For the text-containing cell, return its midpoint in [x, y] coordinate format. 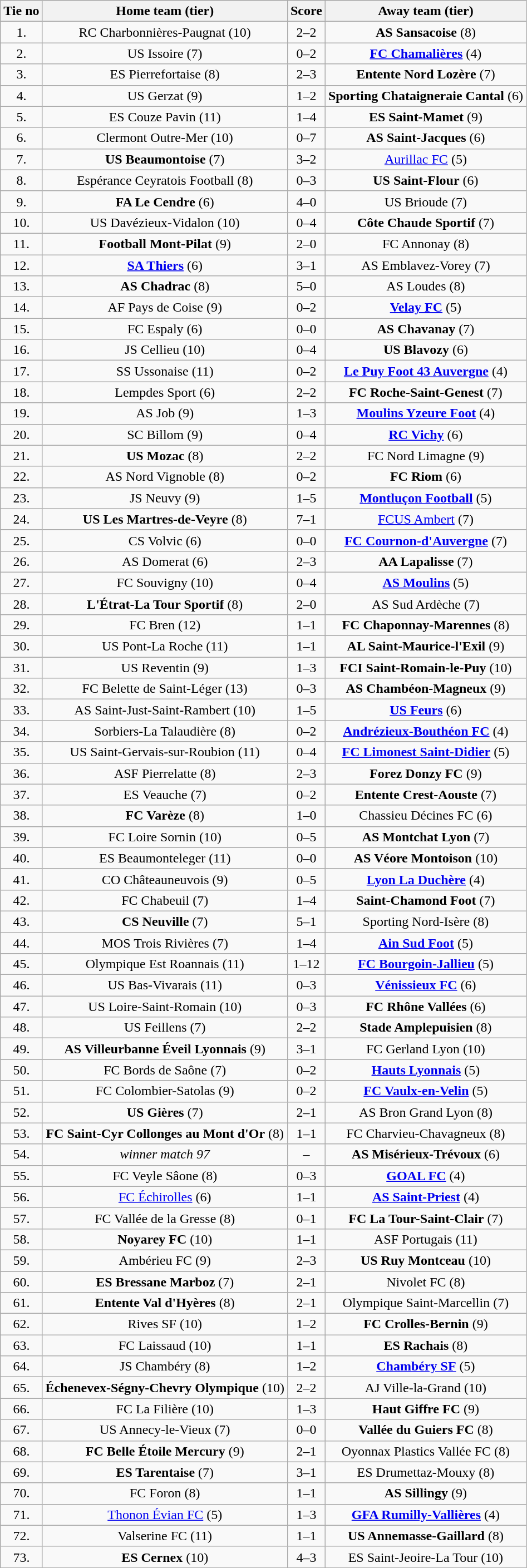
AS Sillingy (9) [425, 1493]
AS Nord Vignoble (8) [165, 477]
Home team (tier) [165, 11]
14. [21, 308]
28. [21, 604]
ES Saint-Mamet (9) [425, 117]
Vallée du Guiers FC (8) [425, 1430]
ES Bressane Marboz (7) [165, 1281]
32. [21, 689]
GFA Rumilly-Vallières (4) [425, 1515]
FA Le Cendre (6) [165, 201]
MOS Trois Rivières (7) [165, 943]
26. [21, 561]
US Saint-Flour (6) [425, 180]
US Blavozy (6) [425, 350]
35. [21, 752]
63. [21, 1345]
FC Belette de Saint-Léger (13) [165, 689]
JS Cellieu (10) [165, 350]
47. [21, 1007]
Score [306, 11]
Le Puy Foot 43 Auvergne (4) [425, 371]
36. [21, 773]
ES Drumettaz-Mouxy (8) [425, 1472]
17. [21, 371]
71. [21, 1515]
5–0 [306, 287]
US Annemasse-Gaillard (8) [425, 1536]
30. [21, 647]
US Ruy Montceau (10) [425, 1260]
US Les Martres-de-Veyre (8) [165, 519]
Football Mont-Pilat (9) [165, 244]
AS Véore Montoison (10) [425, 858]
5. [21, 117]
0–7 [306, 138]
2. [21, 53]
15. [21, 329]
Hauts Lyonnais (5) [425, 1070]
AS Chadrac (8) [165, 287]
21. [21, 456]
67. [21, 1430]
FC Cournon-d'Auvergne (7) [425, 540]
54. [21, 1155]
49. [21, 1049]
ES Veauche (7) [165, 795]
46. [21, 985]
FC Espaly (6) [165, 329]
50. [21, 1070]
SC Billom (9) [165, 435]
Entente Nord Lozère (7) [425, 75]
FC Échirolles (6) [165, 1197]
FC Vallée de la Gresse (8) [165, 1218]
ES Pierrefortaise (8) [165, 75]
Andrézieux-Bouthéon FC (4) [425, 731]
66. [21, 1409]
FC La Tour-Saint-Clair (7) [425, 1218]
Sporting Nord-Isère (8) [425, 921]
ES Rachais (8) [425, 1345]
US Issoire (7) [165, 53]
Sporting Chataigneraie Cantal (6) [425, 96]
FC Riom (6) [425, 477]
JS Neuvy (9) [165, 498]
AJ Ville-la-Grand (10) [425, 1388]
48. [21, 1028]
winner match 97 [165, 1155]
FC Varèze (8) [165, 816]
FC Laissaud (10) [165, 1345]
US Beaumontoise (7) [165, 159]
FC Saint-Cyr Collonges au Mont d'Or (8) [165, 1133]
CS Volvic (6) [165, 540]
Montluçon Football (5) [425, 498]
65. [21, 1388]
Forez Donzy FC (9) [425, 773]
FC Souvigny (10) [165, 583]
0–1 [306, 1218]
FC Foron (8) [165, 1493]
Échenevex-Ségny-Chevry Olympique (10) [165, 1388]
– [306, 1155]
RC Charbonnières-Paugnat (10) [165, 32]
29. [21, 625]
AL Saint-Maurice-l'Exil (9) [425, 647]
Tie no [21, 11]
Sorbiers-La Talaudière (8) [165, 731]
FC Vaulx-en-Velin (5) [425, 1091]
US Gières (7) [165, 1112]
24. [21, 519]
20. [21, 435]
US Reventin (9) [165, 668]
US Annecy-le-Vieux (7) [165, 1430]
38. [21, 816]
19. [21, 413]
CS Neuville (7) [165, 921]
FC Charvieu-Chavagneux (8) [425, 1133]
Haut Giffre FC (9) [425, 1409]
62. [21, 1324]
FC Bren (12) [165, 625]
FCUS Ambert (7) [425, 519]
AS Saint-Just-Saint-Rambert (10) [165, 710]
Lyon La Duchère (4) [425, 879]
34. [21, 731]
GOAL FC (4) [425, 1176]
ES Cernex (10) [165, 1557]
ASF Pierrelatte (8) [165, 773]
AS Loudes (8) [425, 287]
Chassieu Décines FC (6) [425, 816]
11. [21, 244]
AA Lapalisse (7) [425, 561]
Oyonnax Plastics Vallée FC (8) [425, 1451]
72. [21, 1536]
AS Villeurbanne Éveil Lyonnais (9) [165, 1049]
FC Crolles-Bernin (9) [425, 1324]
FC Gerland Lyon (10) [425, 1049]
Stade Amplepuisien (8) [425, 1028]
FC Limonest Saint-Didier (5) [425, 752]
Thonon Évian FC (5) [165, 1515]
RC Vichy (6) [425, 435]
SS Ussonaise (11) [165, 371]
59. [21, 1260]
4–3 [306, 1557]
25. [21, 540]
SA Thiers (6) [165, 265]
56. [21, 1197]
Away team (tier) [425, 11]
Valserine FC (11) [165, 1536]
AS Sud Ardèche (7) [425, 604]
US Saint-Gervais-sur-Roubion (11) [165, 752]
FC Chabeuil (7) [165, 900]
AS Emblavez-Vorey (7) [425, 265]
27. [21, 583]
AS Saint-Jacques (6) [425, 138]
7–1 [306, 519]
AS Job (9) [165, 413]
3. [21, 75]
FC Belle Étoile Mercury (9) [165, 1451]
40. [21, 858]
US Pont-La Roche (11) [165, 647]
Olympique Saint-Marcellin (7) [425, 1303]
53. [21, 1133]
45. [21, 964]
AS Bron Grand Lyon (8) [425, 1112]
44. [21, 943]
13. [21, 287]
L'Étrat-La Tour Sportif (8) [165, 604]
7. [21, 159]
FC Veyle Sâone (8) [165, 1176]
Velay FC (5) [425, 308]
CO Châteauneuvois (9) [165, 879]
31. [21, 668]
ES Couze Pavin (11) [165, 117]
FC La Filière (10) [165, 1409]
18. [21, 392]
Nivolet FC (8) [425, 1281]
57. [21, 1218]
US Feurs (6) [425, 710]
43. [21, 921]
FC Annonay (8) [425, 244]
FC Bords de Saône (7) [165, 1070]
US Mozac (8) [165, 456]
10. [21, 223]
22. [21, 477]
US Loire-Saint-Romain (10) [165, 1007]
51. [21, 1091]
Moulins Yzeure Foot (4) [425, 413]
AS Domerat (6) [165, 561]
5–1 [306, 921]
Olympique Est Roannais (11) [165, 964]
Espérance Ceyratois Football (8) [165, 180]
69. [21, 1472]
FC Bourgoin-Jallieu (5) [425, 964]
Entente Crest-Aouste (7) [425, 795]
FC Nord Limagne (9) [425, 456]
61. [21, 1303]
US Gerzat (9) [165, 96]
Côte Chaude Sportif (7) [425, 223]
Aurillac FC (5) [425, 159]
AS Sansacoise (8) [425, 32]
FC Colombier-Satolas (9) [165, 1091]
FCI Saint-Romain-le-Puy (10) [425, 668]
9. [21, 201]
Lempdes Sport (6) [165, 392]
70. [21, 1493]
41. [21, 879]
6. [21, 138]
33. [21, 710]
Chambéry SF (5) [425, 1367]
US Bas-Vivarais (11) [165, 985]
8. [21, 180]
60. [21, 1281]
Clermont Outre-Mer (10) [165, 138]
FC Roche-Saint-Genest (7) [425, 392]
US Brioude (7) [425, 201]
FC Chamalières (4) [425, 53]
ES Tarentaise (7) [165, 1472]
AF Pays de Coise (9) [165, 308]
16. [21, 350]
AS Moulins (5) [425, 583]
68. [21, 1451]
42. [21, 900]
Ambérieu FC (9) [165, 1260]
4. [21, 96]
3–2 [306, 159]
Rives SF (10) [165, 1324]
64. [21, 1367]
Saint-Chamond Foot (7) [425, 900]
23. [21, 498]
37. [21, 795]
12. [21, 265]
US Feillens (7) [165, 1028]
Ain Sud Foot (5) [425, 943]
1–12 [306, 964]
US Davézieux-Vidalon (10) [165, 223]
55. [21, 1176]
AS Misérieux-Trévoux (6) [425, 1155]
ASF Portugais (11) [425, 1239]
58. [21, 1239]
ES Saint-Jeoire-La Tour (10) [425, 1557]
JS Chambéry (8) [165, 1367]
73. [21, 1557]
Entente Val d'Hyères (8) [165, 1303]
4–0 [306, 201]
FC Rhône Vallées (6) [425, 1007]
1–0 [306, 816]
39. [21, 837]
AS Montchat Lyon (7) [425, 837]
FC Loire Sornin (10) [165, 837]
FC Chaponnay-Marennes (8) [425, 625]
52. [21, 1112]
Noyarey FC (10) [165, 1239]
ES Beaumonteleger (11) [165, 858]
AS Saint-Priest (4) [425, 1197]
Vénissieux FC (6) [425, 985]
1. [21, 32]
AS Chavanay (7) [425, 329]
AS Chambéon-Magneux (9) [425, 689]
